From the cell containing the given text, extract its center point as (X, Y) coordinate. 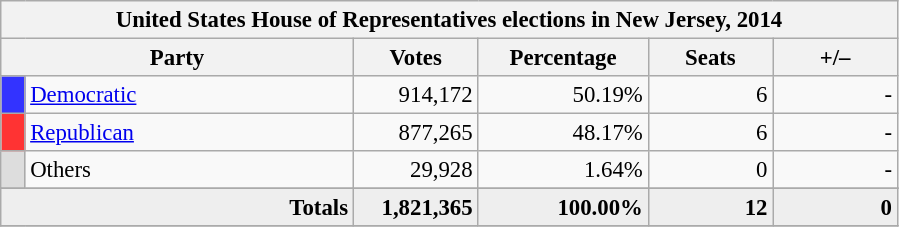
Seats (710, 58)
United States House of Representatives elections in New Jersey, 2014 (450, 20)
Republican (189, 133)
Others (189, 170)
12 (710, 208)
Totals (178, 208)
877,265 (416, 133)
Percentage (563, 58)
29,928 (416, 170)
+/– (836, 58)
1,821,365 (416, 208)
1.64% (563, 170)
50.19% (563, 95)
Party (178, 58)
48.17% (563, 133)
100.00% (563, 208)
914,172 (416, 95)
Democratic (189, 95)
Votes (416, 58)
